For the text-containing cell, return its midpoint in (X, Y) coordinate format. 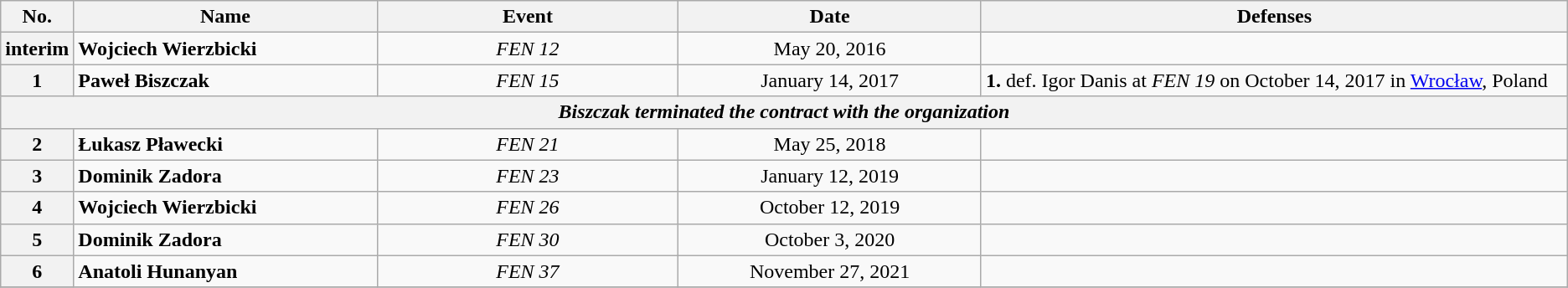
No. (37, 17)
1. def. Igor Danis at FEN 19 on October 14, 2017 in Wrocław, Poland (1274, 80)
interim (37, 49)
FEN 37 (528, 271)
Defenses (1274, 17)
Date (830, 17)
Name (225, 17)
October 12, 2019 (830, 208)
FEN 15 (528, 80)
2 (37, 144)
January 14, 2017 (830, 80)
Biszczak terminated the contract with the organization (784, 112)
May 20, 2016 (830, 49)
October 3, 2020 (830, 239)
4 (37, 208)
FEN 26 (528, 208)
Paweł Biszczak (225, 80)
3 (37, 176)
FEN 21 (528, 144)
1 (37, 80)
FEN 30 (528, 239)
5 (37, 239)
November 27, 2021 (830, 271)
6 (37, 271)
Anatoli Hunanyan (225, 271)
Łukasz Pławecki (225, 144)
January 12, 2019 (830, 176)
Event (528, 17)
May 25, 2018 (830, 144)
FEN 23 (528, 176)
FEN 12 (528, 49)
